Pinpoint the cell where the given text exists, returning its (x, y) midpoint coordinate. 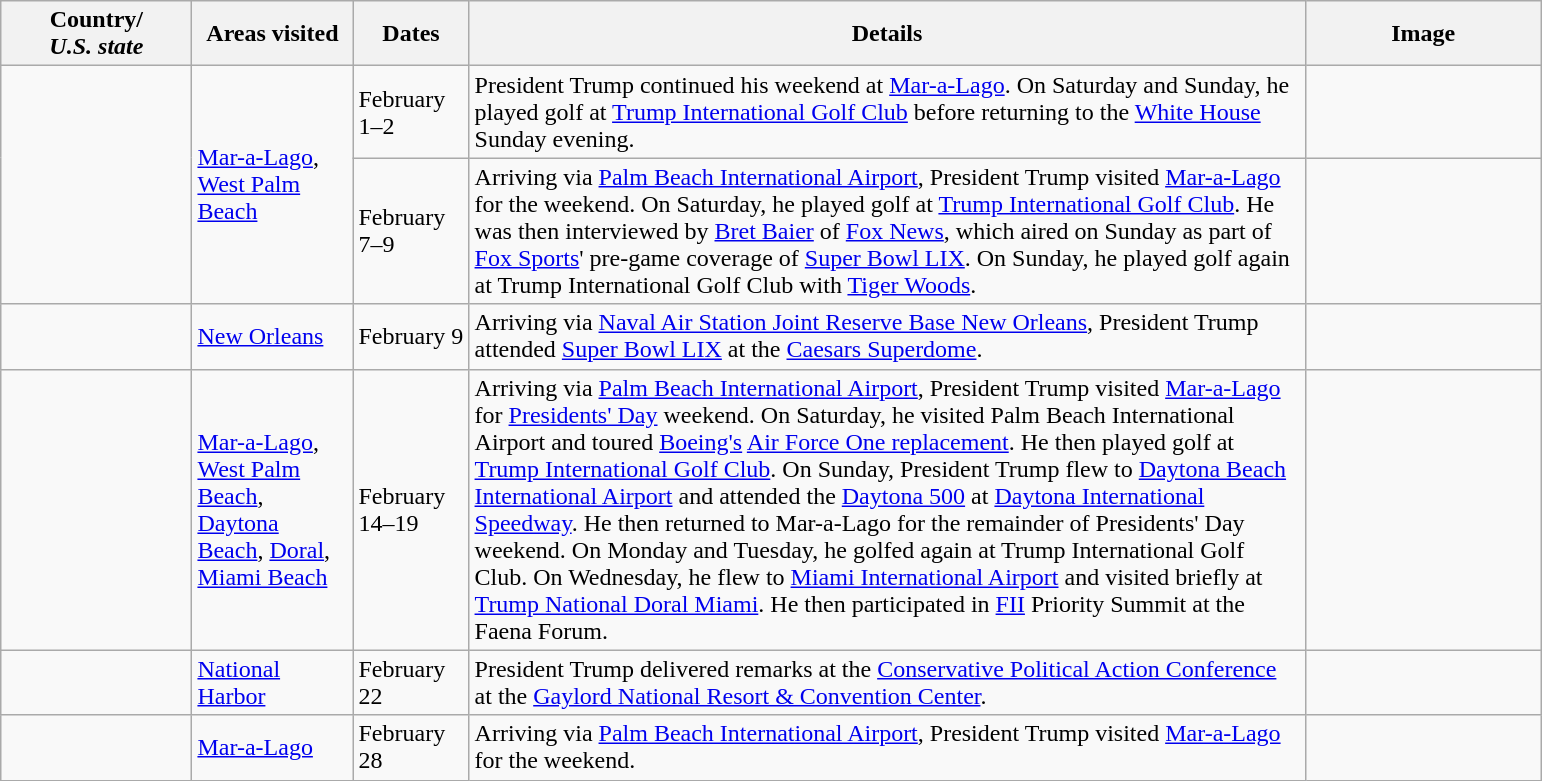
February 9 (411, 336)
Arriving via Palm Beach International Airport, President Trump visited Mar-a-Lago for the weekend. (887, 748)
February 7–9 (411, 231)
Areas visited (272, 34)
Arriving via Naval Air Station Joint Reserve Base New Orleans, President Trump attended Super Bowl LIX at the Caesars Superdome. (887, 336)
February 1–2 (411, 112)
Country/U.S. state (96, 34)
Dates (411, 34)
Mar-a-Lago, West Palm Beach, Daytona Beach, Doral, Miami Beach (272, 510)
National Harbor (272, 682)
President Trump delivered remarks at the Conservative Political Action Conference at the Gaylord National Resort & Convention Center. (887, 682)
February 14–19 (411, 510)
February 22 (411, 682)
Image (1423, 34)
Mar-a-Lago (272, 748)
Mar-a-Lago, West Palm Beach (272, 185)
New Orleans (272, 336)
February 28 (411, 748)
Details (887, 34)
